Provide the (X, Y) coordinate of the cell's center where the given text is located.  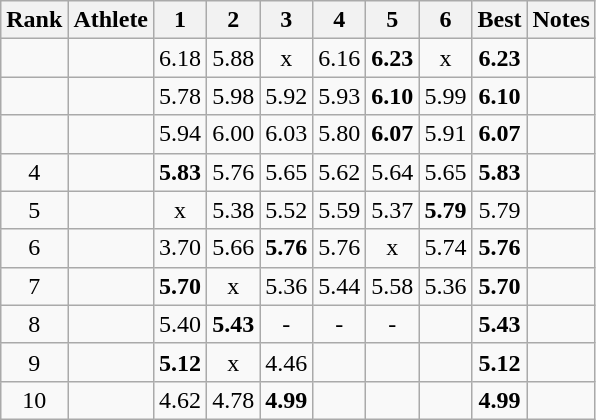
Notes (561, 20)
8 (34, 324)
4.62 (180, 400)
5.88 (234, 58)
Best (500, 20)
Rank (34, 20)
5.92 (286, 96)
9 (34, 362)
1 (180, 20)
4.46 (286, 362)
5.93 (340, 96)
5.59 (340, 210)
5.66 (234, 248)
5.74 (446, 248)
5.40 (180, 324)
5.58 (392, 286)
6.16 (340, 58)
5.78 (180, 96)
5.38 (234, 210)
6.00 (234, 134)
7 (34, 286)
4.78 (234, 400)
3.70 (180, 248)
3 (286, 20)
5.62 (340, 172)
5.52 (286, 210)
5.91 (446, 134)
5.44 (340, 286)
10 (34, 400)
5.37 (392, 210)
5.80 (340, 134)
5.94 (180, 134)
5.64 (392, 172)
Athlete (111, 20)
5.98 (234, 96)
5.99 (446, 96)
2 (234, 20)
6.03 (286, 134)
6.18 (180, 58)
